Identify which cell holds the provided text, then report its (X, Y) central coordinate. 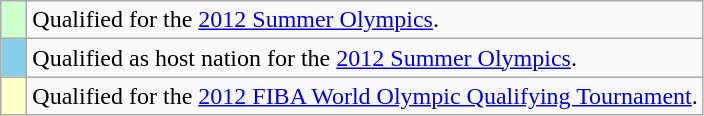
Qualified as host nation for the 2012 Summer Olympics. (365, 58)
Qualified for the 2012 Summer Olympics. (365, 20)
Qualified for the 2012 FIBA World Olympic Qualifying Tournament. (365, 96)
